Pinpoint the cell where the given text exists, returning its [X, Y] midpoint coordinate. 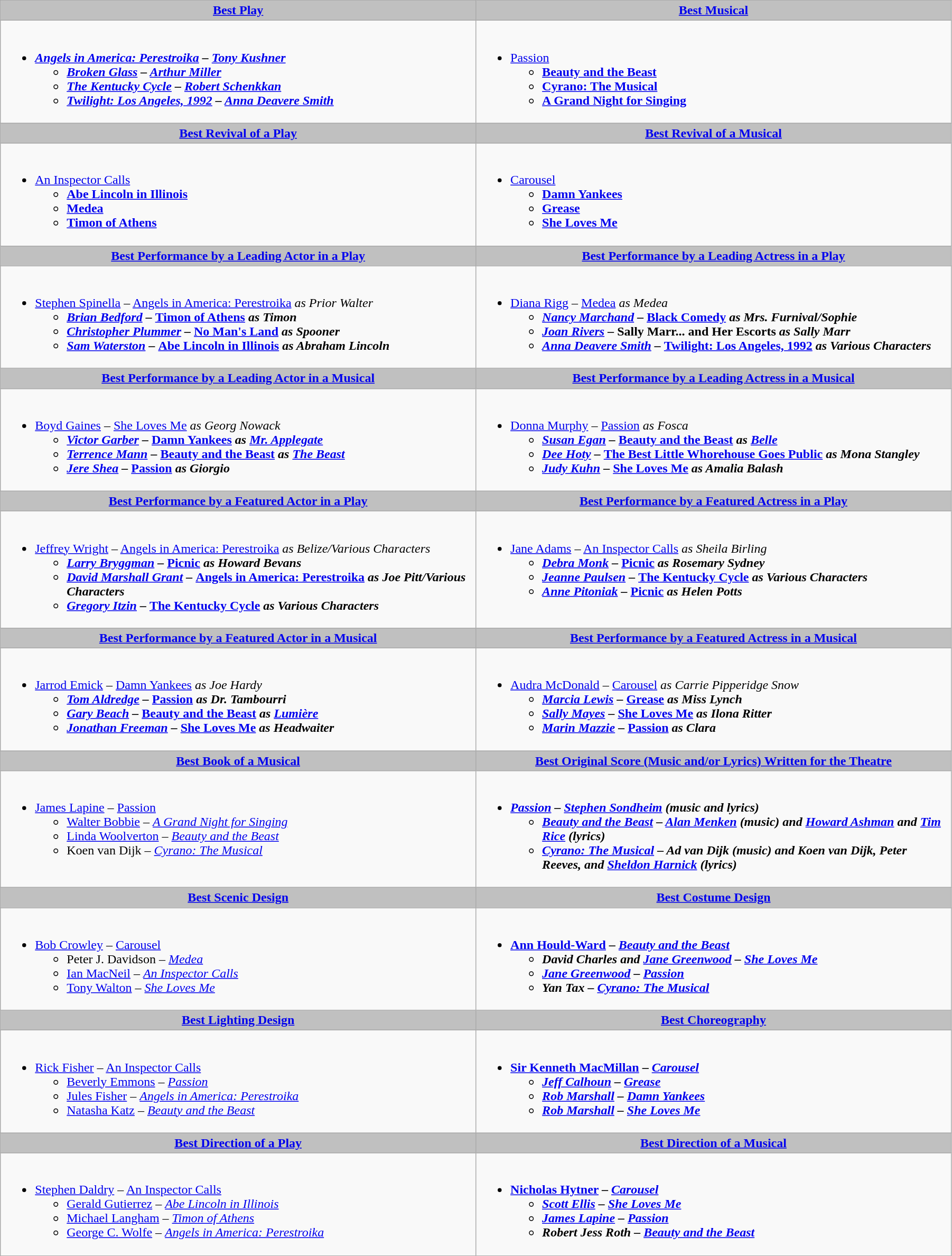
PassionBeauty and the BeastCyrano: The MusicalA Grand Night for Singing [714, 72]
Best Performance by a Featured Actor in a Play [238, 501]
Best Performance by a Leading Actress in a Play [714, 256]
Nicholas Hytner – CarouselScott Ellis – She Loves MeJames Lapine – PassionRobert Jess Roth – Beauty and the Beast [714, 1204]
Best Revival of a Play [238, 133]
Best Direction of a Musical [714, 1143]
Best Performance by a Featured Actor in a Musical [238, 638]
Sir Kenneth MacMillan – CarouselJeff Calhoun – GreaseRob Marshall – Damn YankeesRob Marshall – She Loves Me [714, 1082]
Best Direction of a Play [238, 1143]
Best Performance by a Leading Actor in a Musical [238, 378]
Best Play [238, 11]
Best Performance by a Leading Actor in a Play [238, 256]
CarouselDamn YankeesGreaseShe Loves Me [714, 194]
Best Musical [714, 11]
Best Lighting Design [238, 1020]
Best Performance by a Featured Actress in a Play [714, 501]
James Lapine – PassionWalter Bobbie – A Grand Night for SingingLinda Woolverton – Beauty and the BeastKoen van Dijk – Cyrano: The Musical [238, 830]
Best Performance by a Featured Actress in a Musical [714, 638]
Rick Fisher – An Inspector CallsBeverly Emmons – PassionJules Fisher – Angels in America: PerestroikaNatasha Katz – Beauty and the Beast [238, 1082]
An Inspector CallsAbe Lincoln in IllinoisMedeaTimon of Athens [238, 194]
Best Costume Design [714, 898]
Best Choreography [714, 1020]
Best Original Score (Music and/or Lyrics) Written for the Theatre [714, 760]
Best Book of a Musical [238, 760]
Best Scenic Design [238, 898]
Best Revival of a Musical [714, 133]
Ann Hould-Ward – Beauty and the BeastDavid Charles and Jane Greenwood – She Loves MeJane Greenwood – PassionYan Tax – Cyrano: The Musical [714, 959]
Best Performance by a Leading Actress in a Musical [714, 378]
Bob Crowley – CarouselPeter J. Davidson – MedeaIan MacNeil – An Inspector CallsTony Walton – She Loves Me [238, 959]
